For the text-containing cell, return its midpoint in [X, Y] coordinate format. 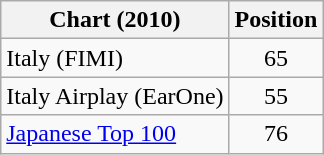
65 [276, 58]
Japanese Top 100 [115, 134]
Italy (FIMI) [115, 58]
55 [276, 96]
Chart (2010) [115, 20]
Position [276, 20]
Italy Airplay (EarOne) [115, 96]
76 [276, 134]
